Find where the given text appears and provide that cell's center as (X, Y) coordinate. 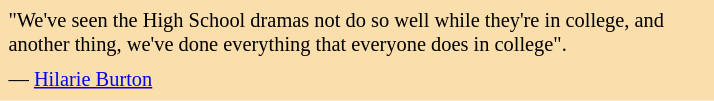
"We've seen the High School dramas not do so well while they're in college, and another thing, we've done everything that everyone does in college". (356, 34)
— Hilarie Burton (356, 80)
